Locate the cell with the specified text and output its [x, y] center coordinate. 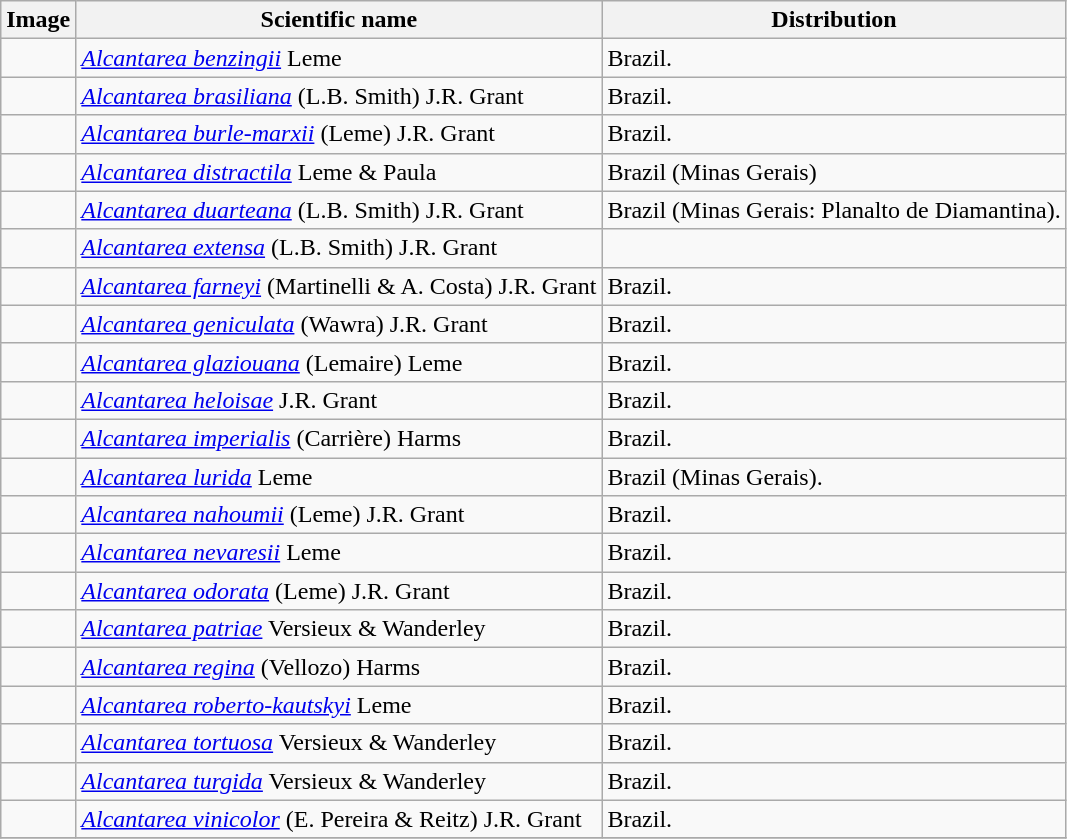
Image [38, 20]
Alcantarea benzingii Leme [339, 58]
Alcantarea geniculata (Wawra) J.R. Grant [339, 324]
Alcantarea nevaresii Leme [339, 553]
Alcantarea farneyi (Martinelli & A. Costa) J.R. Grant [339, 286]
Alcantarea distractila Leme & Paula [339, 172]
Alcantarea extensa (L.B. Smith) J.R. Grant [339, 248]
Alcantarea burle-marxii (Leme) J.R. Grant [339, 134]
Alcantarea roberto-kautskyi Leme [339, 705]
Distribution [834, 20]
Alcantarea glaziouana (Lemaire) Leme [339, 362]
Alcantarea imperialis (Carrière) Harms [339, 438]
Alcantarea heloisae J.R. Grant [339, 400]
Alcantarea lurida Leme [339, 477]
Alcantarea turgida Versieux & Wanderley [339, 781]
Alcantarea tortuosa Versieux & Wanderley [339, 743]
Alcantarea nahoumii (Leme) J.R. Grant [339, 515]
Alcantarea brasiliana (L.B. Smith) J.R. Grant [339, 96]
Alcantarea regina (Vellozo) Harms [339, 667]
Scientific name [339, 20]
Alcantarea duarteana (L.B. Smith) J.R. Grant [339, 210]
Brazil (Minas Gerais). [834, 477]
Alcantarea vinicolor (E. Pereira & Reitz) J.R. Grant [339, 819]
Brazil (Minas Gerais) [834, 172]
Alcantarea odorata (Leme) J.R. Grant [339, 591]
Alcantarea patriae Versieux & Wanderley [339, 629]
Brazil (Minas Gerais: Planalto de Diamantina). [834, 210]
